For the text-containing cell, return its midpoint in [X, Y] coordinate format. 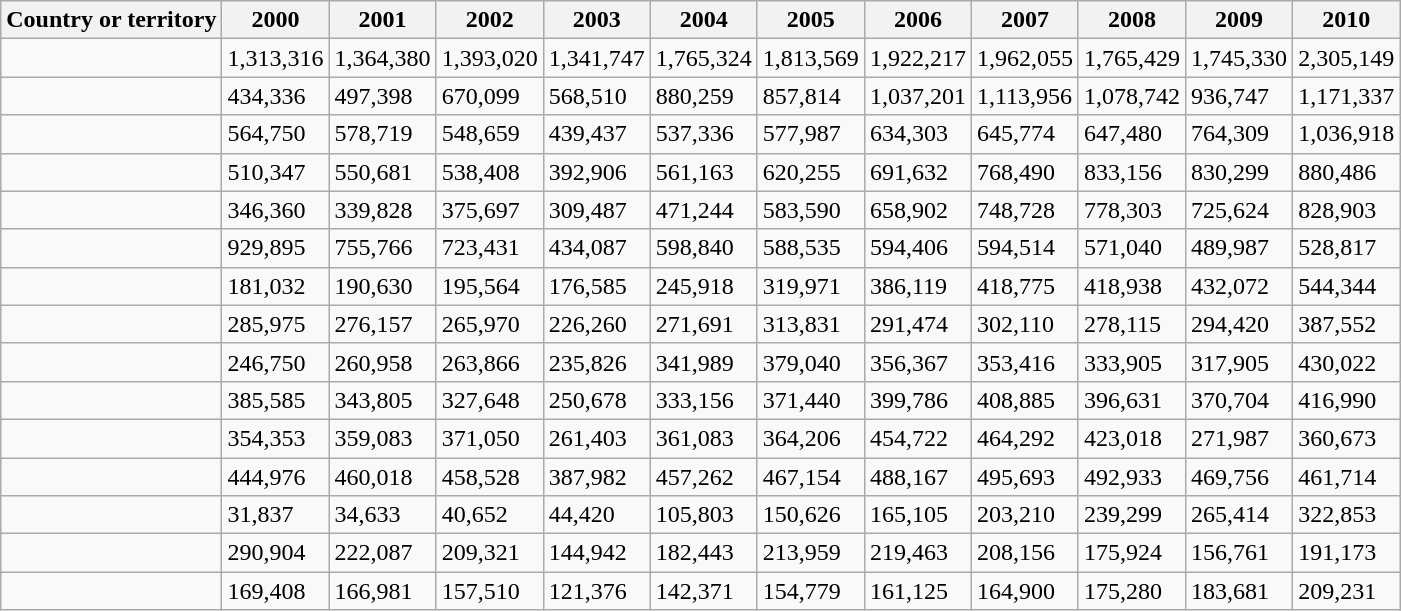
583,590 [810, 210]
495,693 [1024, 477]
361,083 [704, 438]
1,393,020 [490, 58]
1,313,316 [276, 58]
929,895 [276, 248]
408,885 [1024, 400]
156,761 [1240, 553]
439,437 [596, 134]
121,376 [596, 591]
471,244 [704, 210]
208,156 [1024, 553]
510,347 [276, 172]
182,443 [704, 553]
1,765,324 [704, 58]
1,745,330 [1240, 58]
550,681 [382, 172]
725,624 [1240, 210]
828,903 [1346, 210]
285,975 [276, 324]
1,036,918 [1346, 134]
317,905 [1240, 362]
538,408 [490, 172]
157,510 [490, 591]
341,989 [704, 362]
209,231 [1346, 591]
423,018 [1132, 438]
144,942 [596, 553]
219,463 [918, 553]
594,514 [1024, 248]
263,866 [490, 362]
183,681 [1240, 591]
748,728 [1024, 210]
271,691 [704, 324]
548,659 [490, 134]
302,110 [1024, 324]
181,032 [276, 286]
1,364,380 [382, 58]
278,115 [1132, 324]
2,305,149 [1346, 58]
647,480 [1132, 134]
371,440 [810, 400]
755,766 [382, 248]
620,255 [810, 172]
191,173 [1346, 553]
1,922,217 [918, 58]
396,631 [1132, 400]
2000 [276, 20]
399,786 [918, 400]
190,630 [382, 286]
833,156 [1132, 172]
645,774 [1024, 134]
105,803 [704, 515]
271,987 [1240, 438]
235,826 [596, 362]
371,050 [490, 438]
175,280 [1132, 591]
2009 [1240, 20]
360,673 [1346, 438]
359,083 [382, 438]
564,750 [276, 134]
379,040 [810, 362]
489,987 [1240, 248]
294,420 [1240, 324]
691,632 [918, 172]
176,585 [596, 286]
387,552 [1346, 324]
313,831 [810, 324]
333,156 [704, 400]
469,756 [1240, 477]
416,990 [1346, 400]
161,125 [918, 591]
434,087 [596, 248]
31,837 [276, 515]
166,981 [382, 591]
723,431 [490, 248]
250,678 [596, 400]
598,840 [704, 248]
385,585 [276, 400]
290,904 [276, 553]
150,626 [810, 515]
319,971 [810, 286]
568,510 [596, 96]
458,528 [490, 477]
40,652 [490, 515]
1,813,569 [810, 58]
467,154 [810, 477]
464,292 [1024, 438]
309,487 [596, 210]
830,299 [1240, 172]
764,309 [1240, 134]
353,416 [1024, 362]
571,040 [1132, 248]
2004 [704, 20]
418,775 [1024, 286]
44,420 [596, 515]
2005 [810, 20]
276,157 [382, 324]
857,814 [810, 96]
260,958 [382, 362]
537,336 [704, 134]
2008 [1132, 20]
880,259 [704, 96]
333,905 [1132, 362]
936,747 [1240, 96]
245,918 [704, 286]
418,938 [1132, 286]
588,535 [810, 248]
594,406 [918, 248]
164,900 [1024, 591]
239,299 [1132, 515]
Country or territory [112, 20]
634,303 [918, 134]
460,018 [382, 477]
209,321 [490, 553]
1,113,956 [1024, 96]
387,982 [596, 477]
370,704 [1240, 400]
1,962,055 [1024, 58]
226,260 [596, 324]
432,072 [1240, 286]
577,987 [810, 134]
165,105 [918, 515]
461,714 [1346, 477]
778,303 [1132, 210]
265,414 [1240, 515]
34,633 [382, 515]
392,906 [596, 172]
346,360 [276, 210]
1,078,742 [1132, 96]
444,976 [276, 477]
195,564 [490, 286]
354,353 [276, 438]
203,210 [1024, 515]
2003 [596, 20]
339,828 [382, 210]
434,336 [276, 96]
454,722 [918, 438]
343,805 [382, 400]
386,119 [918, 286]
1,171,337 [1346, 96]
265,970 [490, 324]
2010 [1346, 20]
1,765,429 [1132, 58]
457,262 [704, 477]
497,398 [382, 96]
2007 [1024, 20]
169,408 [276, 591]
2002 [490, 20]
327,648 [490, 400]
2001 [382, 20]
356,367 [918, 362]
222,087 [382, 553]
561,163 [704, 172]
261,403 [596, 438]
658,902 [918, 210]
768,490 [1024, 172]
291,474 [918, 324]
488,167 [918, 477]
1,341,747 [596, 58]
375,697 [490, 210]
880,486 [1346, 172]
2006 [918, 20]
1,037,201 [918, 96]
544,344 [1346, 286]
175,924 [1132, 553]
528,817 [1346, 248]
142,371 [704, 591]
364,206 [810, 438]
492,933 [1132, 477]
578,719 [382, 134]
430,022 [1346, 362]
322,853 [1346, 515]
246,750 [276, 362]
670,099 [490, 96]
154,779 [810, 591]
213,959 [810, 553]
